Find where the given text appears and provide that cell's center as (x, y) coordinate. 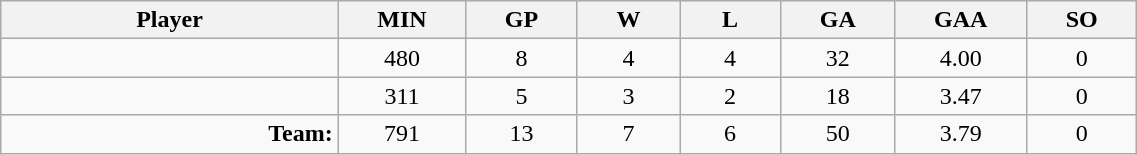
W (628, 20)
SO (1081, 20)
7 (628, 134)
GAA (961, 20)
3.79 (961, 134)
8 (522, 58)
32 (838, 58)
2 (730, 96)
311 (402, 96)
GP (522, 20)
3.47 (961, 96)
13 (522, 134)
L (730, 20)
3 (628, 96)
Team: (170, 134)
18 (838, 96)
50 (838, 134)
GA (838, 20)
480 (402, 58)
791 (402, 134)
4.00 (961, 58)
5 (522, 96)
MIN (402, 20)
6 (730, 134)
Player (170, 20)
